From the cell containing the given text, extract its center point as (X, Y) coordinate. 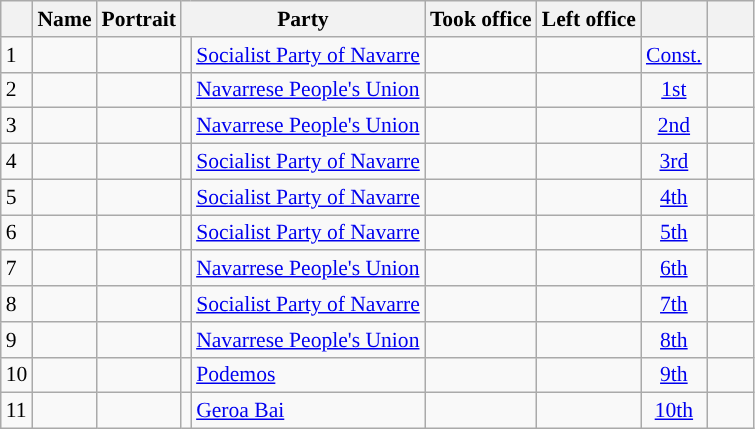
5 (17, 197)
8th (674, 340)
2nd (674, 126)
10 (17, 375)
9th (674, 375)
6 (17, 233)
3 (17, 126)
Podemos (308, 375)
4 (17, 162)
1 (17, 55)
7 (17, 269)
Portrait (139, 19)
9 (17, 340)
4th (674, 197)
7th (674, 304)
3rd (674, 162)
Took office (481, 19)
Geroa Bai (308, 411)
2 (17, 90)
10th (674, 411)
6th (674, 269)
Party (303, 19)
Left office (589, 19)
Const. (674, 55)
5th (674, 233)
8 (17, 304)
1st (674, 90)
Name (64, 19)
11 (17, 411)
